Output the [x, y] coordinate of the center of the cell containing the given text.  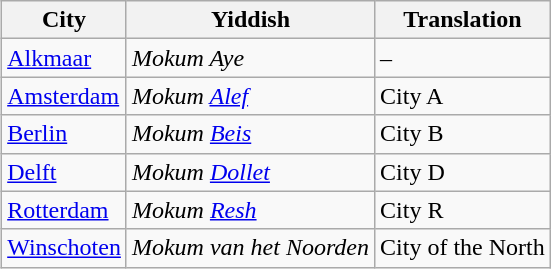
Yiddish [250, 20]
Mokum Resh [250, 210]
Mokum Beis [250, 134]
City R [463, 210]
Delft [64, 172]
City B [463, 134]
– [463, 58]
Mokum Dollet [250, 172]
City A [463, 96]
Amsterdam [64, 96]
Rotterdam [64, 210]
Berlin [64, 134]
City D [463, 172]
Mokum Aye [250, 58]
Mokum Alef [250, 96]
City of the North [463, 248]
City [64, 20]
Mokum van het Noorden [250, 248]
Winschoten [64, 248]
Alkmaar [64, 58]
Translation [463, 20]
